Pinpoint the cell where the given text exists, returning its [X, Y] midpoint coordinate. 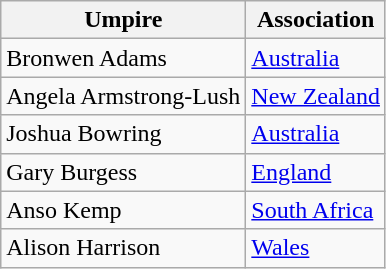
Association [316, 20]
South Africa [316, 210]
Wales [316, 248]
Gary Burgess [124, 172]
Umpire [124, 20]
Joshua Bowring [124, 134]
Bronwen Adams [124, 58]
Anso Kemp [124, 210]
New Zealand [316, 96]
England [316, 172]
Alison Harrison [124, 248]
Angela Armstrong-Lush [124, 96]
